Find where the given text appears and provide that cell's center as (x, y) coordinate. 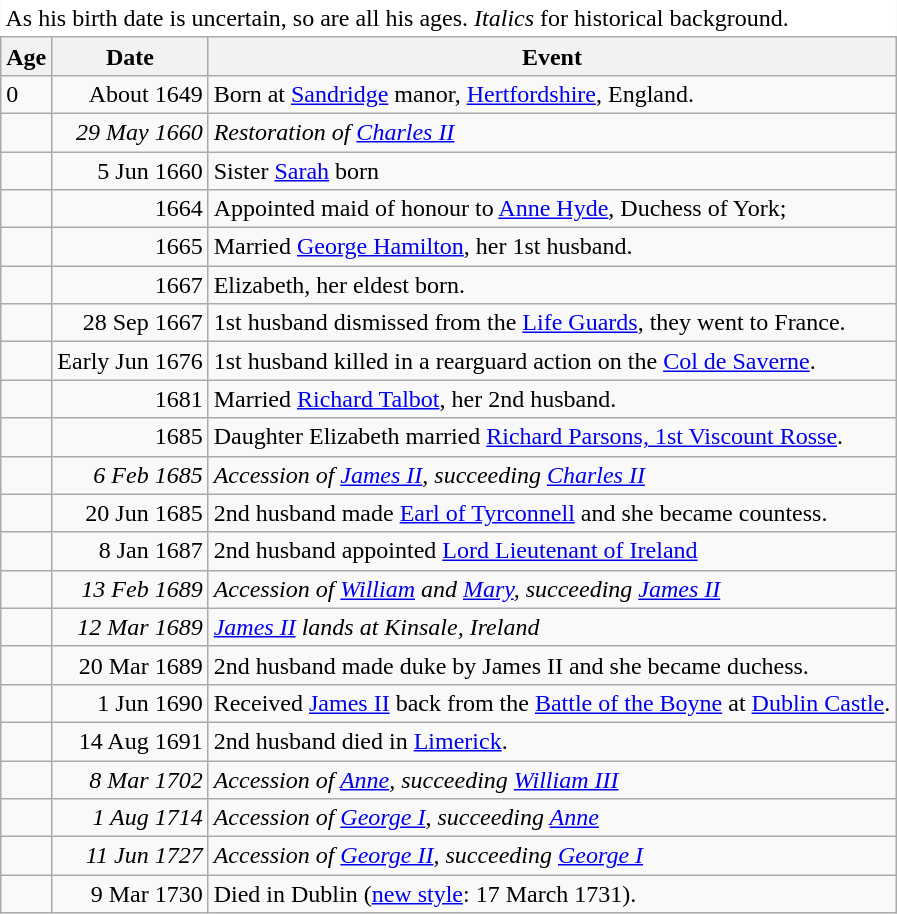
2nd husband made Earl of Tyrconnell and she became countess. (552, 513)
20 Jun 1685 (130, 513)
Married George Hamilton, her 1st husband. (552, 247)
1665 (130, 247)
1664 (130, 209)
Event (552, 56)
29 May 1660 (130, 132)
Sister Sarah born (552, 171)
James II lands at Kinsale, Ireland (552, 627)
12 Mar 1689 (130, 627)
Received James II back from the Battle of the Boyne at Dublin Castle. (552, 703)
1st husband dismissed from the Life Guards, they went to France. (552, 323)
Daughter Elizabeth married Richard Parsons, 1st Viscount Rosse. (552, 437)
Accession of George II, succeeding George I (552, 856)
13 Feb 1689 (130, 589)
Died in Dublin (new style: 17 March 1731). (552, 894)
Married Richard Talbot, her 2nd husband. (552, 399)
1 Aug 1714 (130, 818)
Accession of Anne, succeeding William III (552, 779)
Accession of George I, succeeding Anne (552, 818)
Elizabeth, her eldest born. (552, 285)
As his birth date is uncertain, so are all his ages. Italics for historical background. (448, 18)
Age (26, 56)
2nd husband died in Limerick. (552, 741)
14 Aug 1691 (130, 741)
Early Jun 1676 (130, 361)
8 Jan 1687 (130, 551)
20 Mar 1689 (130, 665)
Date (130, 56)
About 1649 (130, 94)
Born at Sandridge manor, Hertfordshire, England. (552, 94)
0 (26, 94)
1 Jun 1690 (130, 703)
9 Mar 1730 (130, 894)
Appointed maid of honour to Anne Hyde, Duchess of York; (552, 209)
28 Sep 1667 (130, 323)
6 Feb 1685 (130, 475)
Accession of James II, succeeding Charles II (552, 475)
11 Jun 1727 (130, 856)
1685 (130, 437)
Restoration of Charles II (552, 132)
2nd husband appointed Lord Lieutenant of Ireland (552, 551)
1681 (130, 399)
Accession of William and Mary, succeeding James II (552, 589)
1st husband killed in a rearguard action on the Col de Saverne. (552, 361)
2nd husband made duke by James II and she became duchess. (552, 665)
8 Mar 1702 (130, 779)
1667 (130, 285)
5 Jun 1660 (130, 171)
